Find where the given text appears and provide that cell's center as (x, y) coordinate. 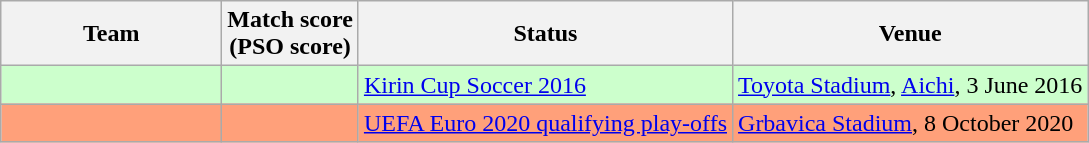
Toyota Stadium, Aichi, 3 June 2016 (910, 85)
Kirin Cup Soccer 2016 (545, 85)
Team (112, 34)
UEFA Euro 2020 qualifying play-offs (545, 123)
Venue (910, 34)
Grbavica Stadium, 8 October 2020 (910, 123)
Status (545, 34)
Match score (PSO score) (290, 34)
